Detect which cell encompasses the target text, then output its (X, Y) center coordinate. 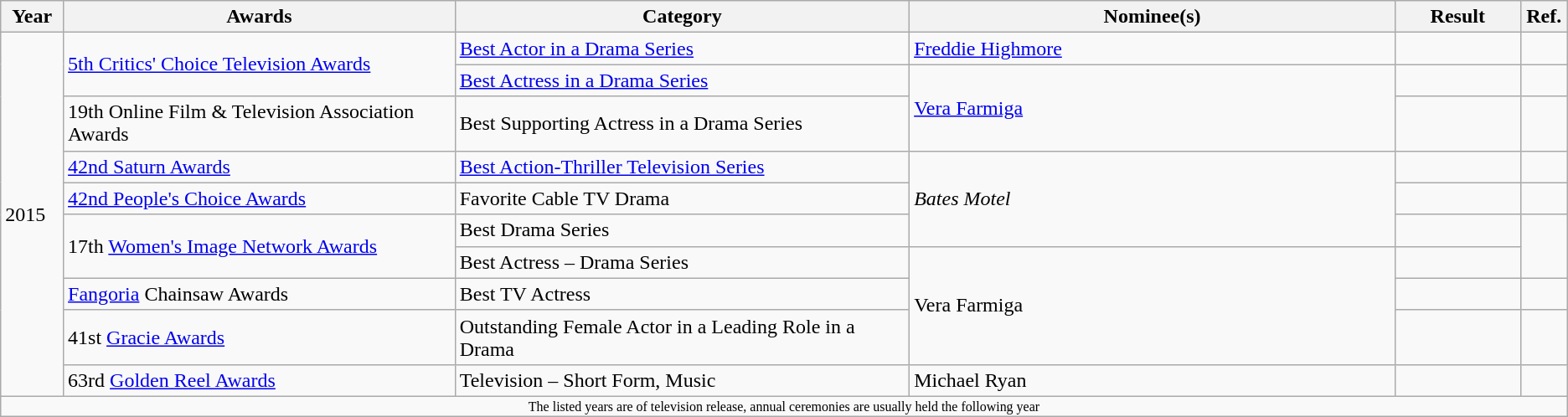
Year (32, 17)
41st Gracie Awards (260, 337)
Best Supporting Actress in a Drama Series (682, 124)
Ref. (1544, 17)
Favorite Cable TV Drama (682, 198)
Nominee(s) (1153, 17)
Best Actor in a Drama Series (682, 49)
Bates Motel (1153, 198)
Michael Ryan (1153, 380)
17th Women's Image Network Awards (260, 246)
2015 (32, 214)
Best TV Actress (682, 294)
The listed years are of television release, annual ceremonies are usually held the following year (784, 406)
Best Actress in a Drama Series (682, 80)
Fangoria Chainsaw Awards (260, 294)
19th Online Film & Television Association Awards (260, 124)
Outstanding Female Actor in a Leading Role in a Drama (682, 337)
5th Critics' Choice Television Awards (260, 64)
Freddie Highmore (1153, 49)
Awards (260, 17)
Category (682, 17)
Television – Short Form, Music (682, 380)
Result (1457, 17)
Best Drama Series (682, 230)
63rd Golden Reel Awards (260, 380)
Best Action-Thriller Television Series (682, 167)
Best Actress – Drama Series (682, 262)
42nd People's Choice Awards (260, 198)
42nd Saturn Awards (260, 167)
